Return the [x, y] coordinate for the center point of the cell that contains the specified text.  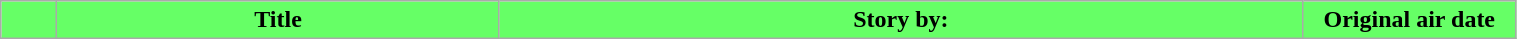
Title [278, 20]
Original air date [1409, 20]
Story by: [900, 20]
